For the text-containing cell, return its midpoint in (X, Y) coordinate format. 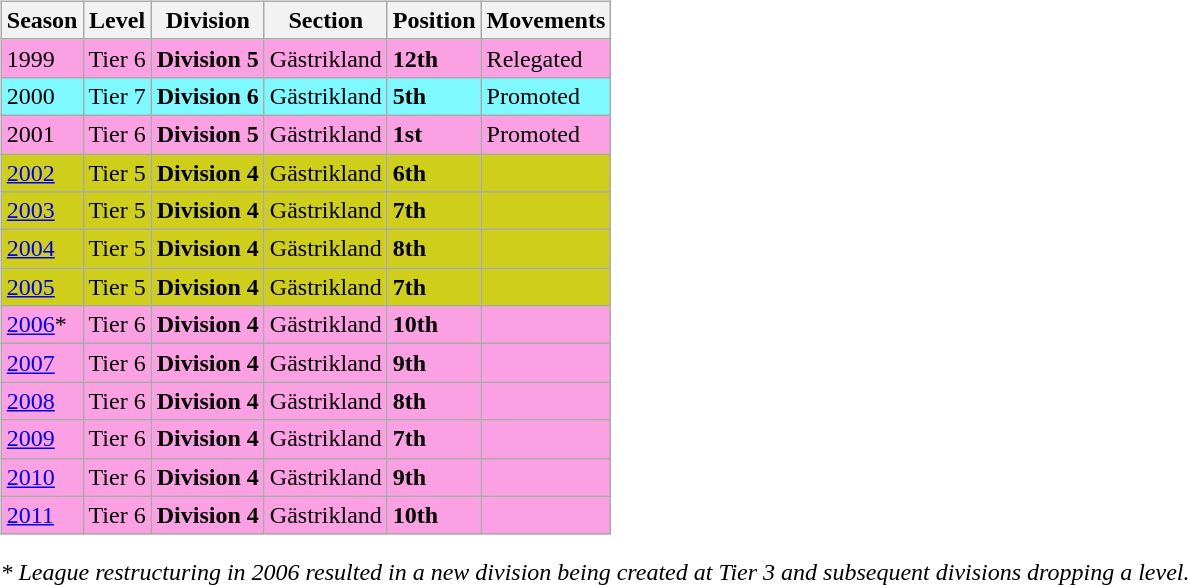
Season (42, 20)
2002 (42, 173)
1999 (42, 58)
Tier 7 (117, 96)
2008 (42, 401)
Movements (546, 20)
Division 6 (208, 96)
2005 (42, 287)
Position (434, 20)
Division (208, 20)
2003 (42, 211)
2004 (42, 249)
2010 (42, 477)
2000 (42, 96)
2006* (42, 325)
Level (117, 20)
1st (434, 134)
2007 (42, 363)
12th (434, 58)
2011 (42, 515)
6th (434, 173)
2001 (42, 134)
Section (326, 20)
5th (434, 96)
2009 (42, 439)
Relegated (546, 58)
